Output the (x, y) coordinate of the center of the cell containing the given text.  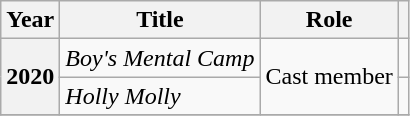
Cast member (329, 77)
2020 (30, 77)
Year (30, 20)
Holly Molly (160, 96)
Title (160, 20)
Role (329, 20)
Boy's Mental Camp (160, 58)
